Return [x, y] of the center of cell containing provided text 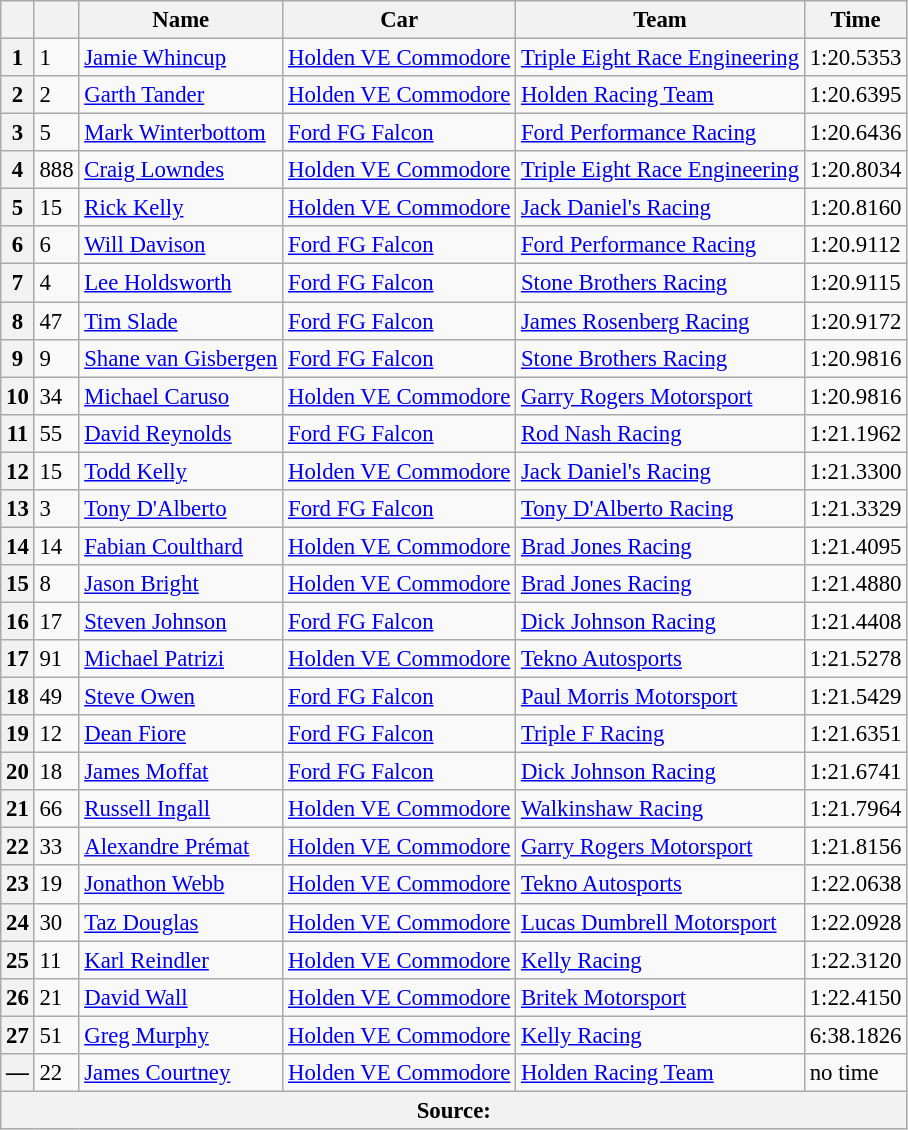
55 [56, 433]
1:20.9115 [855, 283]
1:21.1962 [855, 433]
Dean Fiore [181, 734]
Lee Holdsworth [181, 283]
Alexandre Prémat [181, 847]
Tony D'Alberto [181, 509]
Michael Caruso [181, 396]
Jason Bright [181, 584]
David Reynolds [181, 433]
Britek Motorsport [660, 997]
1:21.3300 [855, 471]
1:20.8160 [855, 208]
Taz Douglas [181, 922]
Lucas Dumbrell Motorsport [660, 922]
David Wall [181, 997]
1:20.6395 [855, 95]
66 [56, 809]
1:22.0638 [855, 885]
1:22.4150 [855, 997]
no time [855, 1073]
25 [18, 960]
6:38.1826 [855, 1035]
26 [18, 997]
Team [660, 20]
1:21.4095 [855, 546]
Jonathon Webb [181, 885]
Fabian Coulthard [181, 546]
1:20.8034 [855, 170]
Garth Tander [181, 95]
Car [400, 20]
30 [56, 922]
10 [18, 396]
1:22.3120 [855, 960]
27 [18, 1035]
Name [181, 20]
1:21.3329 [855, 509]
1:20.9172 [855, 321]
33 [56, 847]
Mark Winterbottom [181, 133]
47 [56, 321]
Karl Reindler [181, 960]
Shane van Gisbergen [181, 358]
James Rosenberg Racing [660, 321]
Source: [454, 1110]
Will Davison [181, 245]
— [18, 1073]
34 [56, 396]
888 [56, 170]
1:20.6436 [855, 133]
James Moffat [181, 772]
1:21.7964 [855, 809]
Tim Slade [181, 321]
Jamie Whincup [181, 58]
13 [18, 509]
1:22.0928 [855, 922]
Steven Johnson [181, 621]
20 [18, 772]
91 [56, 659]
James Courtney [181, 1073]
Greg Murphy [181, 1035]
7 [18, 283]
1:20.9112 [855, 245]
Steve Owen [181, 697]
Tony D'Alberto Racing [660, 509]
Time [855, 20]
Russell Ingall [181, 809]
1:21.4408 [855, 621]
Craig Lowndes [181, 170]
1:21.6741 [855, 772]
16 [18, 621]
1:21.5429 [855, 697]
1:21.6351 [855, 734]
Todd Kelly [181, 471]
23 [18, 885]
1:21.5278 [855, 659]
Walkinshaw Racing [660, 809]
Paul Morris Motorsport [660, 697]
1:20.5353 [855, 58]
49 [56, 697]
Rick Kelly [181, 208]
51 [56, 1035]
1:21.8156 [855, 847]
Michael Patrizi [181, 659]
24 [18, 922]
Rod Nash Racing [660, 433]
Triple F Racing [660, 734]
1:21.4880 [855, 584]
